Pinpoint the cell where the given text exists, returning its (x, y) midpoint coordinate. 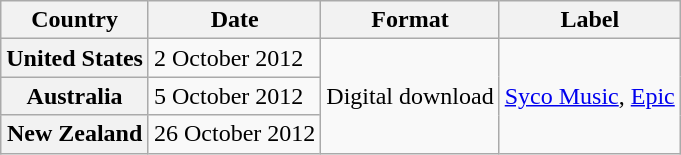
New Zealand (75, 134)
Format (410, 20)
Country (75, 20)
Date (234, 20)
2 October 2012 (234, 58)
United States (75, 58)
Digital download (410, 96)
Label (590, 20)
Australia (75, 96)
26 October 2012 (234, 134)
Syco Music, Epic (590, 96)
5 October 2012 (234, 96)
